Return the (x, y) coordinate for the center point of the cell that contains the specified text.  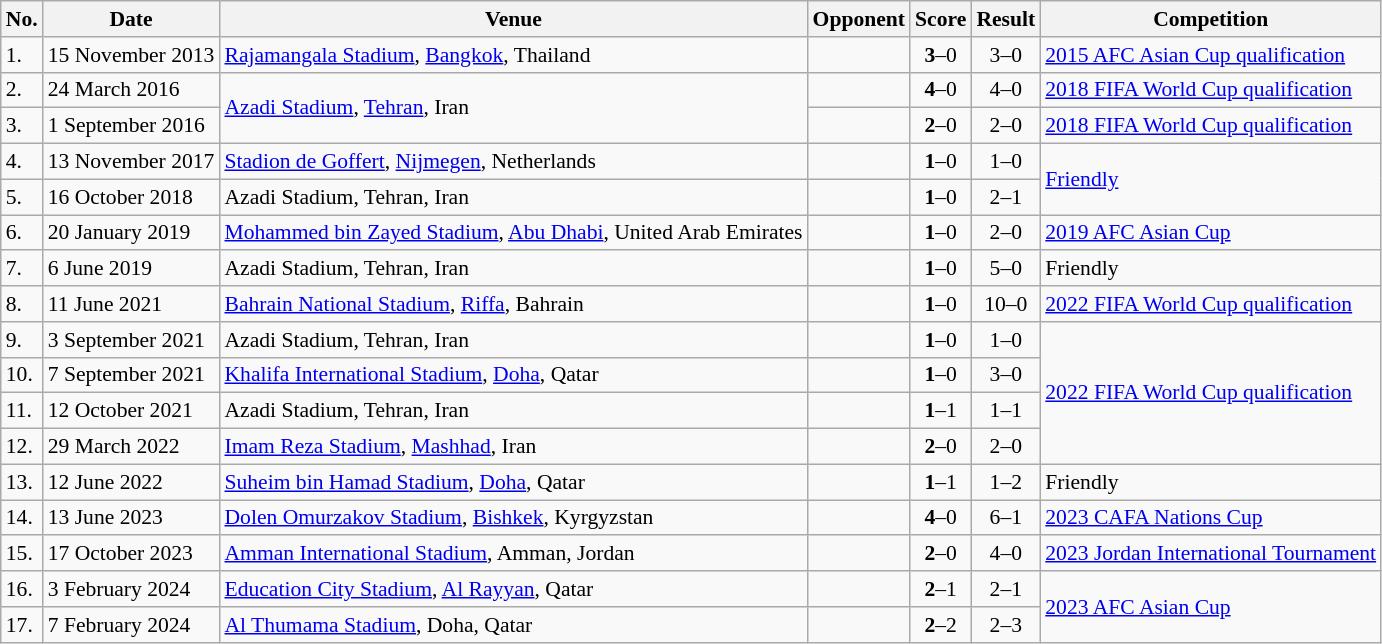
10. (22, 375)
3. (22, 126)
Opponent (860, 19)
Stadion de Goffert, Nijmegen, Netherlands (513, 162)
11 June 2021 (132, 304)
16 October 2018 (132, 197)
Date (132, 19)
13 June 2023 (132, 518)
Education City Stadium, Al Rayyan, Qatar (513, 589)
24 March 2016 (132, 90)
2023 Jordan International Tournament (1210, 554)
5–0 (1006, 269)
6. (22, 233)
1–2 (1006, 482)
9. (22, 340)
10–0 (1006, 304)
14. (22, 518)
11. (22, 411)
15. (22, 554)
2023 CAFA Nations Cup (1210, 518)
12 June 2022 (132, 482)
2. (22, 90)
Al Thumama Stadium, Doha, Qatar (513, 625)
Imam Reza Stadium, Mashhad, Iran (513, 447)
6–1 (1006, 518)
13. (22, 482)
7 February 2024 (132, 625)
Suheim bin Hamad Stadium, Doha, Qatar (513, 482)
17. (22, 625)
Result (1006, 19)
13 November 2017 (132, 162)
6 June 2019 (132, 269)
1 September 2016 (132, 126)
Amman International Stadium, Amman, Jordan (513, 554)
8. (22, 304)
Mohammed bin Zayed Stadium, Abu Dhabi, United Arab Emirates (513, 233)
Venue (513, 19)
No. (22, 19)
1. (22, 55)
7 September 2021 (132, 375)
16. (22, 589)
Competition (1210, 19)
17 October 2023 (132, 554)
2023 AFC Asian Cup (1210, 606)
2–3 (1006, 625)
2–2 (940, 625)
5. (22, 197)
20 January 2019 (132, 233)
15 November 2013 (132, 55)
2015 AFC Asian Cup qualification (1210, 55)
2019 AFC Asian Cup (1210, 233)
12. (22, 447)
Bahrain National Stadium, Riffa, Bahrain (513, 304)
Score (940, 19)
4. (22, 162)
29 March 2022 (132, 447)
3 September 2021 (132, 340)
7. (22, 269)
Dolen Omurzakov Stadium, Bishkek, Kyrgyzstan (513, 518)
3 February 2024 (132, 589)
12 October 2021 (132, 411)
Rajamangala Stadium, Bangkok, Thailand (513, 55)
Khalifa International Stadium, Doha, Qatar (513, 375)
